Output the [x, y] coordinate of the center of the cell containing the given text.  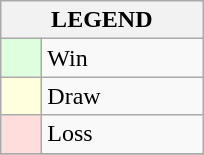
Draw [122, 96]
Win [122, 58]
LEGEND [102, 20]
Loss [122, 134]
